Find where the given text appears and provide that cell's center as (X, Y) coordinate. 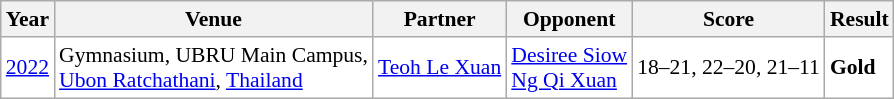
Desiree Siow Ng Qi Xuan (569, 68)
2022 (28, 68)
Opponent (569, 19)
18–21, 22–20, 21–11 (728, 68)
Gold (860, 68)
Result (860, 19)
Gymnasium, UBRU Main Campus,Ubon Ratchathani, Thailand (214, 68)
Teoh Le Xuan (440, 68)
Year (28, 19)
Venue (214, 19)
Partner (440, 19)
Score (728, 19)
